Identify which cell holds the provided text, then report its (x, y) central coordinate. 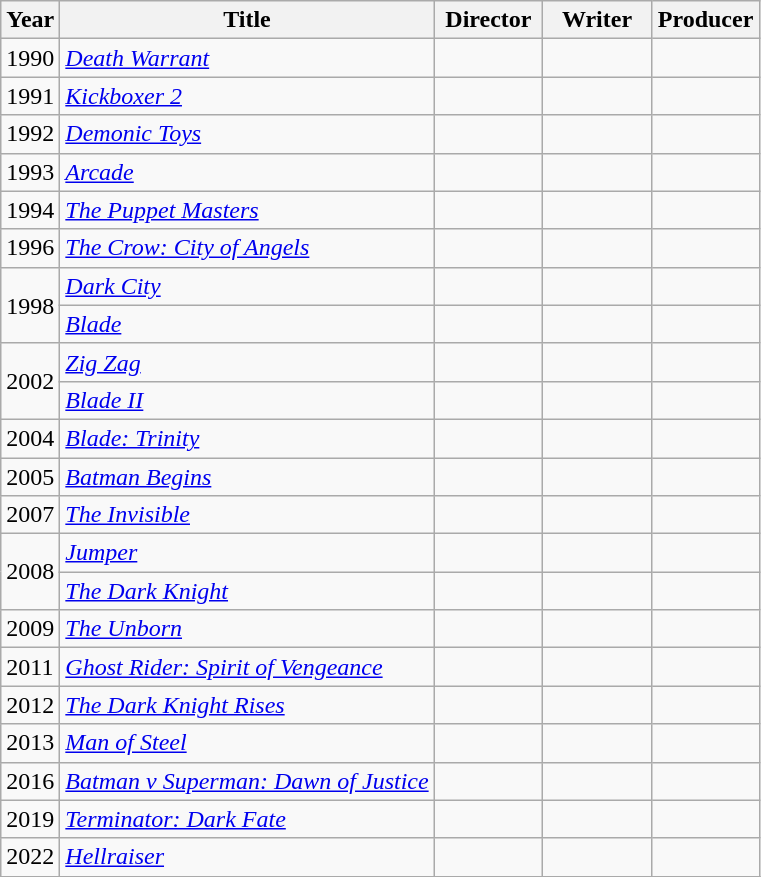
Demonic Toys (247, 134)
Ghost Rider: Spirit of Vengeance (247, 667)
Writer (598, 20)
Blade (247, 324)
Arcade (247, 172)
2022 (30, 857)
The Puppet Masters (247, 210)
Jumper (247, 553)
2009 (30, 629)
Terminator: Dark Fate (247, 819)
Title (247, 20)
Year (30, 20)
Batman Begins (247, 477)
2008 (30, 572)
Zig Zag (247, 362)
Blade: Trinity (247, 438)
1994 (30, 210)
The Invisible (247, 515)
Death Warrant (247, 58)
Hellraiser (247, 857)
Producer (706, 20)
Kickboxer 2 (247, 96)
Dark City (247, 286)
2005 (30, 477)
2012 (30, 705)
The Unborn (247, 629)
2016 (30, 781)
1991 (30, 96)
1990 (30, 58)
Director (488, 20)
1996 (30, 248)
2013 (30, 743)
The Crow: City of Angels (247, 248)
Man of Steel (247, 743)
1998 (30, 305)
2004 (30, 438)
The Dark Knight Rises (247, 705)
1992 (30, 134)
2002 (30, 381)
1993 (30, 172)
Batman v Superman: Dawn of Justice (247, 781)
2011 (30, 667)
2007 (30, 515)
Blade II (247, 400)
2019 (30, 819)
The Dark Knight (247, 591)
